For the text-containing cell, return its midpoint in [x, y] coordinate format. 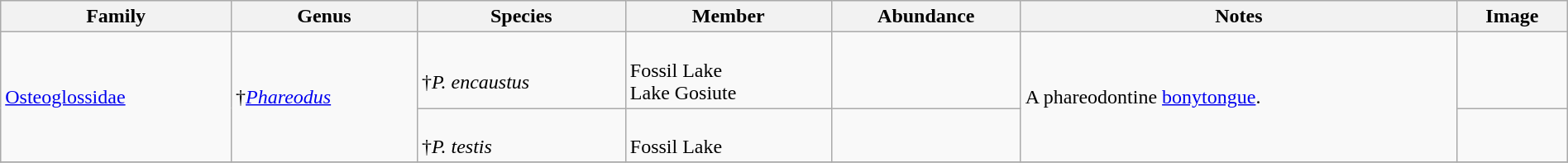
Fossil Lake [728, 136]
Notes [1239, 17]
Species [521, 17]
Fossil Lake Lake Gosiute [728, 70]
A phareodontine bonytongue. [1239, 98]
†P. testis [521, 136]
Abundance [926, 17]
†Phareodus [324, 98]
Image [1512, 17]
Genus [324, 17]
Osteoglossidae [116, 98]
Member [728, 17]
Family [116, 17]
†P. encaustus [521, 70]
